From the cell containing the given text, extract its center point as [X, Y] coordinate. 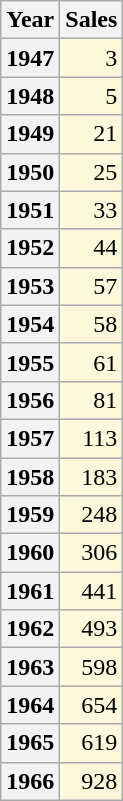
81 [92, 400]
1958 [30, 477]
33 [92, 210]
1954 [30, 324]
3 [92, 58]
25 [92, 172]
619 [92, 743]
1963 [30, 667]
1948 [30, 96]
5 [92, 96]
493 [92, 629]
1951 [30, 210]
1955 [30, 362]
Sales [92, 20]
248 [92, 515]
1965 [30, 743]
113 [92, 438]
183 [92, 477]
61 [92, 362]
598 [92, 667]
654 [92, 705]
57 [92, 286]
1960 [30, 553]
1959 [30, 515]
1952 [30, 248]
306 [92, 553]
1950 [30, 172]
1949 [30, 134]
1961 [30, 591]
1962 [30, 629]
1947 [30, 58]
1966 [30, 781]
21 [92, 134]
1957 [30, 438]
1956 [30, 400]
44 [92, 248]
928 [92, 781]
441 [92, 591]
1964 [30, 705]
58 [92, 324]
Year [30, 20]
1953 [30, 286]
